Return [x, y] of the center of cell containing provided text 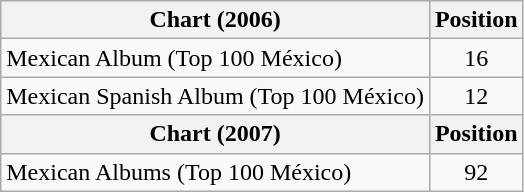
16 [476, 58]
Mexican Album (Top 100 México) [216, 58]
Chart (2007) [216, 134]
Mexican Spanish Album (Top 100 México) [216, 96]
Mexican Albums (Top 100 México) [216, 172]
12 [476, 96]
Chart (2006) [216, 20]
92 [476, 172]
